Detect which cell encompasses the target text, then output its [X, Y] center coordinate. 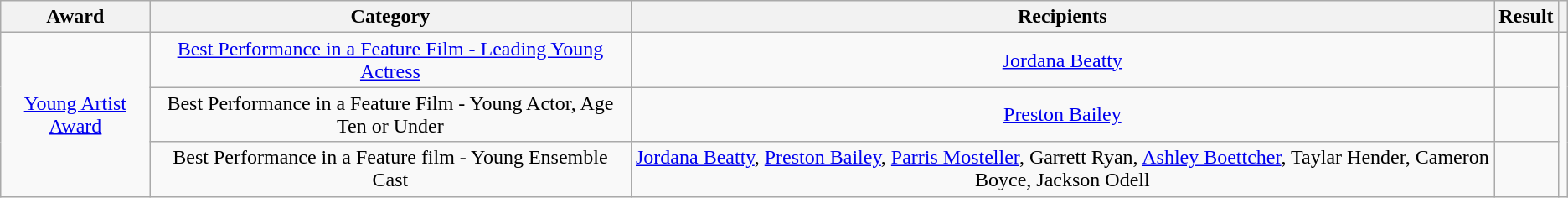
Best Performance in a Feature film - Young Ensemble Cast [390, 169]
Category [390, 17]
Best Performance in a Feature Film - Leading Young Actress [390, 60]
Young Artist Award [75, 114]
Award [75, 17]
Jordana Beatty, Preston Bailey, Parris Mosteller, Garrett Ryan, Ashley Boettcher, Taylar Hender, Cameron Boyce, Jackson Odell [1062, 169]
Jordana Beatty [1062, 60]
Result [1526, 17]
Recipients [1062, 17]
Best Performance in a Feature Film - Young Actor, Age Ten or Under [390, 114]
Preston Bailey [1062, 114]
